Return (x, y) of the center of cell containing provided text 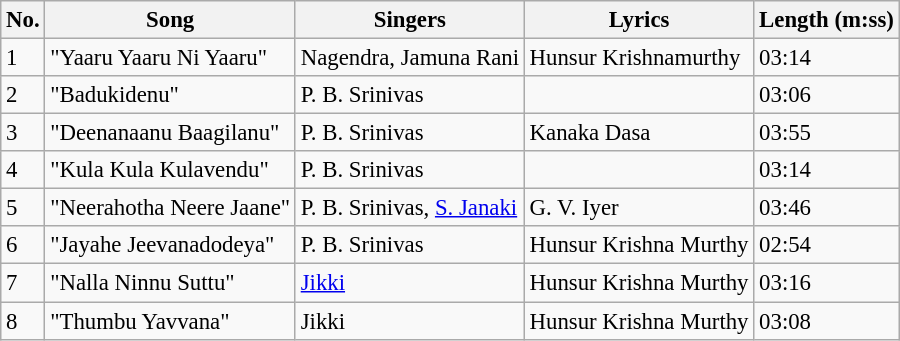
"Yaaru Yaaru Ni Yaaru" (170, 58)
03:08 (826, 321)
Length (m:ss) (826, 20)
Hunsur Krishnamurthy (639, 58)
3 (23, 133)
5 (23, 208)
6 (23, 245)
Singers (410, 20)
03:46 (826, 208)
"Kula Kula Kulavendu" (170, 170)
Lyrics (639, 20)
"Thumbu Yavvana" (170, 321)
P. B. Srinivas, S. Janaki (410, 208)
"Badukidenu" (170, 95)
G. V. Iyer (639, 208)
7 (23, 283)
"Neerahotha Neere Jaane" (170, 208)
03:06 (826, 95)
1 (23, 58)
Song (170, 20)
02:54 (826, 245)
"Jayahe Jeevanadodeya" (170, 245)
"Deenanaanu Baagilanu" (170, 133)
No. (23, 20)
4 (23, 170)
"Nalla Ninnu Suttu" (170, 283)
2 (23, 95)
8 (23, 321)
Nagendra, Jamuna Rani (410, 58)
03:16 (826, 283)
03:55 (826, 133)
Kanaka Dasa (639, 133)
